Return the (X, Y) coordinate for the center point of the cell that contains the specified text.  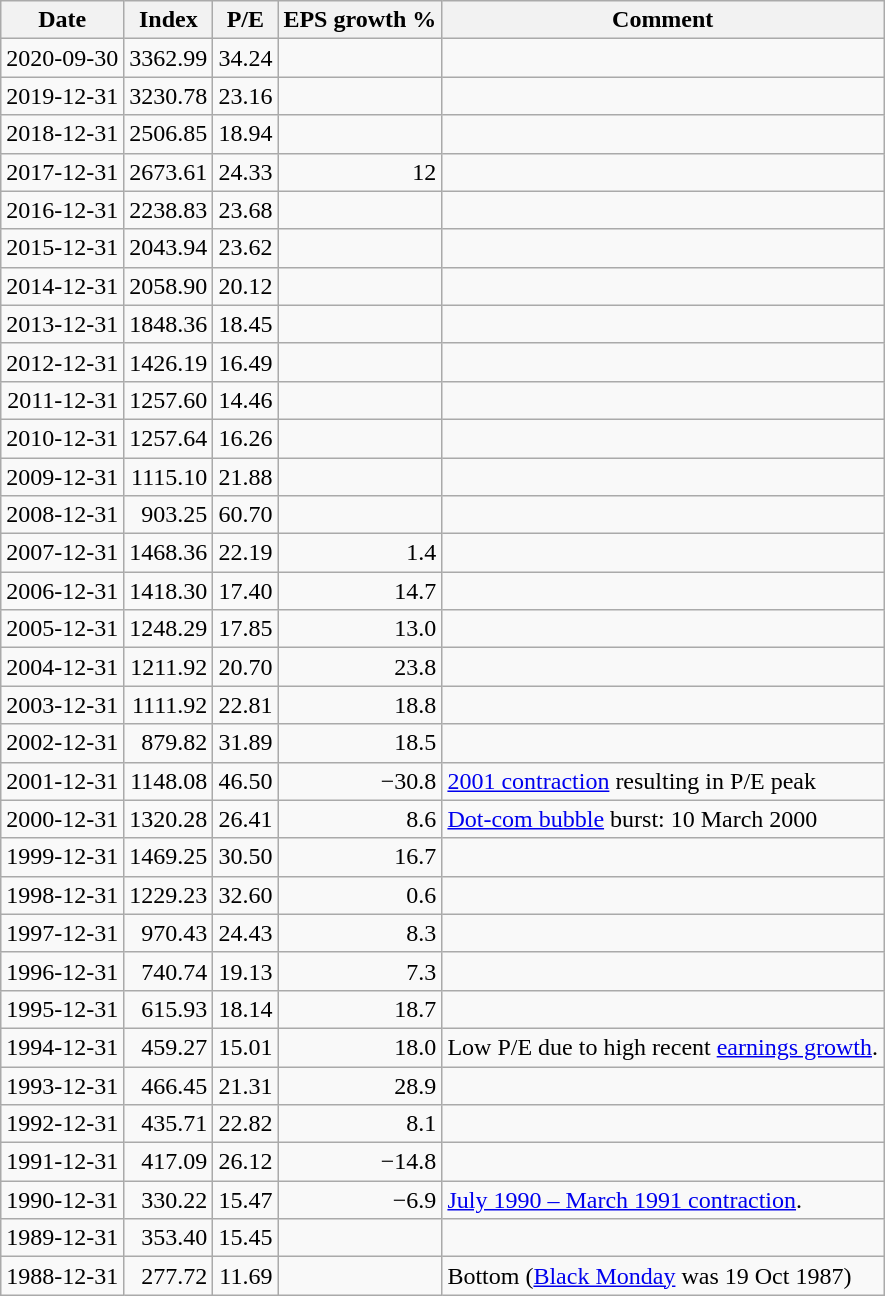
8.6 (360, 819)
8.3 (360, 933)
15.47 (246, 1200)
22.81 (246, 705)
2009-12-31 (62, 477)
15.01 (246, 1047)
26.41 (246, 819)
740.74 (168, 971)
18.0 (360, 1047)
19.13 (246, 971)
3362.99 (168, 58)
1998-12-31 (62, 895)
1997-12-31 (62, 933)
2019-12-31 (62, 96)
2008-12-31 (62, 515)
Dot-com bubble burst: 10 March 2000 (663, 819)
23.62 (246, 248)
2020-09-30 (62, 58)
Bottom (Black Monday was 19 Oct 1987) (663, 1276)
1.4 (360, 553)
23.68 (246, 210)
2238.83 (168, 210)
2005-12-31 (62, 629)
459.27 (168, 1047)
1990-12-31 (62, 1200)
2006-12-31 (62, 591)
18.45 (246, 324)
13.0 (360, 629)
34.24 (246, 58)
3230.78 (168, 96)
1248.29 (168, 629)
24.33 (246, 172)
15.45 (246, 1238)
2013-12-31 (62, 324)
11.69 (246, 1276)
EPS growth % (360, 20)
2015-12-31 (62, 248)
2014-12-31 (62, 286)
22.19 (246, 553)
1418.30 (168, 591)
2004-12-31 (62, 667)
2018-12-31 (62, 134)
28.9 (360, 1085)
Low P/E due to high recent earnings growth. (663, 1047)
1426.19 (168, 362)
1991-12-31 (62, 1162)
23.16 (246, 96)
18.8 (360, 705)
1988-12-31 (62, 1276)
−6.9 (360, 1200)
417.09 (168, 1162)
2007-12-31 (62, 553)
1111.92 (168, 705)
0.6 (360, 895)
1148.08 (168, 781)
2016-12-31 (62, 210)
18.7 (360, 1009)
17.40 (246, 591)
20.70 (246, 667)
18.94 (246, 134)
2003-12-31 (62, 705)
277.72 (168, 1276)
21.31 (246, 1085)
July 1990 – March 1991 contraction. (663, 1200)
46.50 (246, 781)
1848.36 (168, 324)
903.25 (168, 515)
1320.28 (168, 819)
−14.8 (360, 1162)
2673.61 (168, 172)
31.89 (246, 743)
2058.90 (168, 286)
970.43 (168, 933)
60.70 (246, 515)
−30.8 (360, 781)
P/E (246, 20)
17.85 (246, 629)
2001-12-31 (62, 781)
2017-12-31 (62, 172)
14.7 (360, 591)
435.71 (168, 1124)
353.40 (168, 1238)
1992-12-31 (62, 1124)
12 (360, 172)
1996-12-31 (62, 971)
1257.64 (168, 438)
466.45 (168, 1085)
18.5 (360, 743)
1257.60 (168, 400)
16.49 (246, 362)
1469.25 (168, 857)
Index (168, 20)
1115.10 (168, 477)
16.7 (360, 857)
1999-12-31 (62, 857)
2012-12-31 (62, 362)
1229.23 (168, 895)
Date (62, 20)
30.50 (246, 857)
1989-12-31 (62, 1238)
2001 contraction resulting in P/E peak (663, 781)
14.46 (246, 400)
7.3 (360, 971)
16.26 (246, 438)
2043.94 (168, 248)
1468.36 (168, 553)
2000-12-31 (62, 819)
32.60 (246, 895)
Comment (663, 20)
2010-12-31 (62, 438)
21.88 (246, 477)
1993-12-31 (62, 1085)
1995-12-31 (62, 1009)
8.1 (360, 1124)
1211.92 (168, 667)
1994-12-31 (62, 1047)
615.93 (168, 1009)
330.22 (168, 1200)
2011-12-31 (62, 400)
20.12 (246, 286)
23.8 (360, 667)
26.12 (246, 1162)
2002-12-31 (62, 743)
22.82 (246, 1124)
18.14 (246, 1009)
2506.85 (168, 134)
879.82 (168, 743)
24.43 (246, 933)
